Return (X, Y) of the center of cell containing provided text 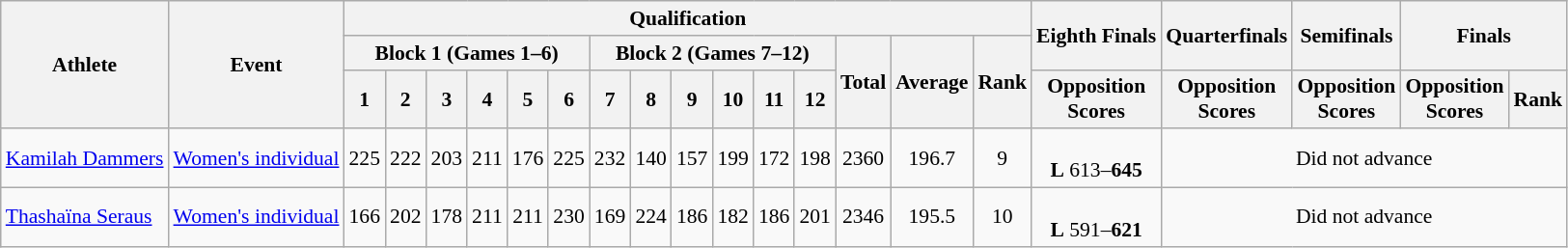
176 (529, 158)
166 (365, 218)
202 (405, 218)
Finals (1484, 35)
11 (774, 98)
2360 (863, 158)
7 (610, 98)
12 (814, 98)
232 (610, 158)
178 (448, 218)
203 (448, 158)
8 (650, 98)
Block 1 (Games 1–6) (467, 53)
6 (569, 98)
172 (774, 158)
230 (569, 218)
224 (650, 218)
199 (733, 158)
157 (693, 158)
Thashaïna Seraus (85, 218)
198 (814, 158)
Semifinals (1346, 35)
1 (365, 98)
140 (650, 158)
Total (863, 83)
Eighth Finals (1096, 35)
3 (448, 98)
Average (932, 83)
195.5 (932, 218)
2 (405, 98)
196.7 (932, 158)
L 591–621 (1096, 218)
Athlete (85, 65)
222 (405, 158)
201 (814, 218)
Kamilah Dammers (85, 158)
Block 2 (Games 7–12) (712, 53)
L 613–645 (1096, 158)
Quarterfinals (1226, 35)
5 (529, 98)
Event (257, 65)
169 (610, 218)
182 (733, 218)
2346 (863, 218)
Qualification (688, 18)
4 (487, 98)
